Capture the cell that displays the provided text and extract its (X, Y) central coordinate. 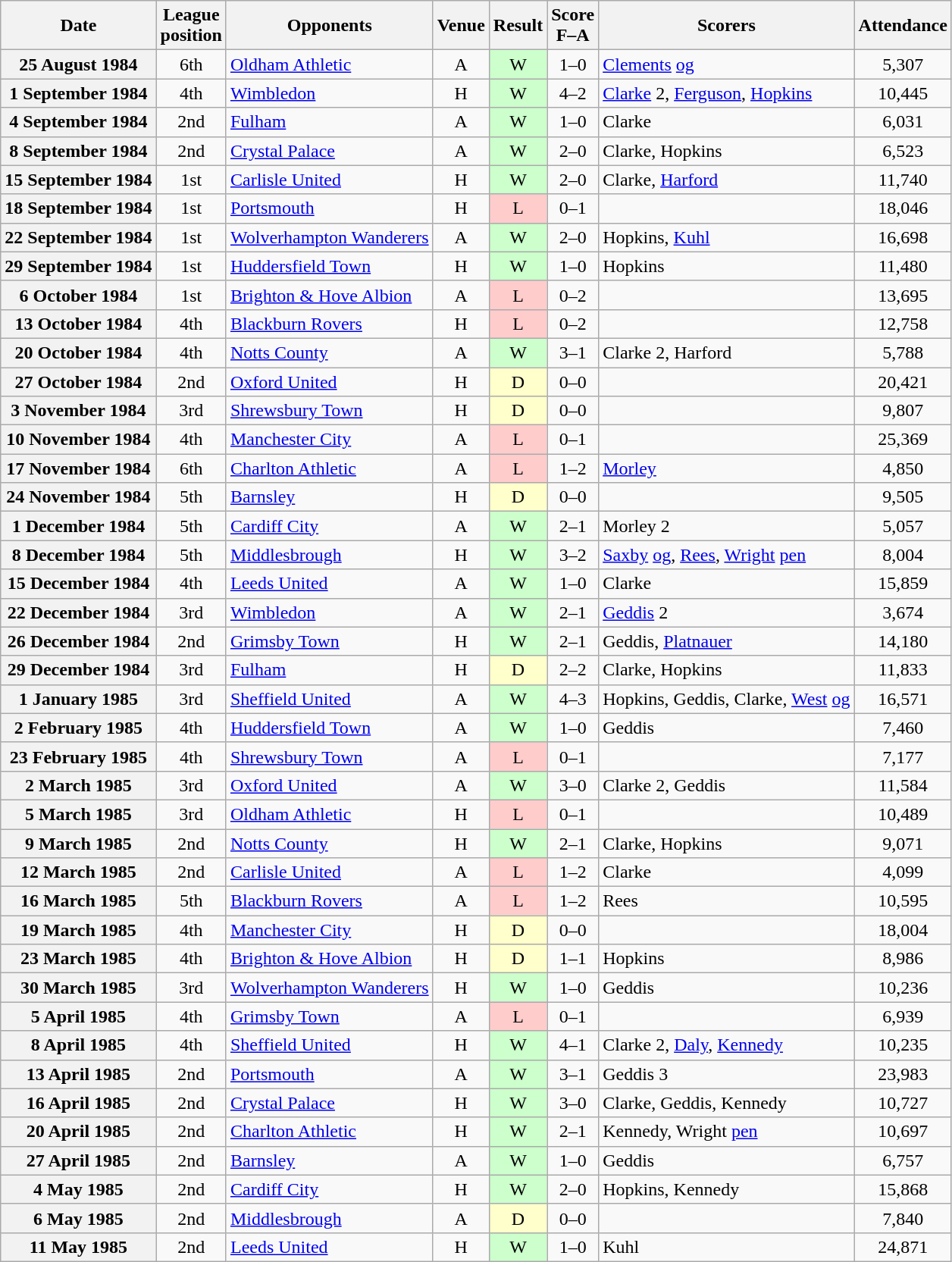
6 May 1985 (79, 1218)
30 March 1985 (79, 988)
8 April 1985 (79, 1045)
4–3 (573, 699)
13,695 (903, 295)
3 November 1984 (79, 411)
ScoreF–A (573, 26)
11,584 (903, 785)
Clements og (726, 64)
6,757 (903, 1160)
27 April 1985 (79, 1160)
29 December 1984 (79, 670)
7,177 (903, 756)
20 October 1984 (79, 352)
16 April 1985 (79, 1103)
15,859 (903, 584)
7,460 (903, 728)
Kuhl (726, 1247)
Clarke 2, Daly, Kennedy (726, 1045)
9 March 1985 (79, 844)
2–2 (573, 670)
6,939 (903, 1016)
4,850 (903, 468)
25 August 1984 (79, 64)
Morley (726, 468)
6 October 1984 (79, 295)
18,046 (903, 208)
4 September 1984 (79, 122)
10,697 (903, 1132)
26 December 1984 (79, 641)
Kennedy, Wright pen (726, 1132)
10,727 (903, 1103)
1–1 (573, 959)
7,840 (903, 1218)
4,099 (903, 872)
25,369 (903, 440)
Attendance (903, 26)
27 October 1984 (79, 381)
22 September 1984 (79, 237)
1 September 1984 (79, 93)
11,480 (903, 266)
4–1 (573, 1045)
2 February 1985 (79, 728)
24 November 1984 (79, 497)
5,307 (903, 64)
16,571 (903, 699)
18,004 (903, 930)
Clarke 2, Ferguson, Hopkins (726, 93)
Hopkins, Kuhl (726, 237)
Rees (726, 901)
3–2 (573, 555)
10,595 (903, 901)
12 March 1985 (79, 872)
12,758 (903, 324)
8,986 (903, 959)
Leagueposition (191, 26)
13 April 1985 (79, 1074)
10,235 (903, 1045)
Saxby og, Rees, Wright pen (726, 555)
23 March 1985 (79, 959)
20,421 (903, 381)
15 September 1984 (79, 180)
5 April 1985 (79, 1016)
4 May 1985 (79, 1189)
29 September 1984 (79, 266)
9,807 (903, 411)
23,983 (903, 1074)
5 March 1985 (79, 814)
15 December 1984 (79, 584)
2 March 1985 (79, 785)
1 January 1985 (79, 699)
9,505 (903, 497)
13 October 1984 (79, 324)
Date (79, 26)
16,698 (903, 237)
10,489 (903, 814)
16 March 1985 (79, 901)
11 May 1985 (79, 1247)
17 November 1984 (79, 468)
5,788 (903, 352)
Geddis 3 (726, 1074)
14,180 (903, 641)
Clarke, Geddis, Kennedy (726, 1103)
6,523 (903, 151)
Geddis 2 (726, 612)
Clarke, Harford (726, 180)
24,871 (903, 1247)
Geddis, Platnauer (726, 641)
8 December 1984 (79, 555)
6,031 (903, 122)
18 September 1984 (79, 208)
Hopkins, Geddis, Clarke, West og (726, 699)
3,674 (903, 612)
1 December 1984 (79, 526)
5,057 (903, 526)
Clarke 2, Harford (726, 352)
10,236 (903, 988)
10,445 (903, 93)
22 December 1984 (79, 612)
Clarke 2, Geddis (726, 785)
Hopkins, Kennedy (726, 1189)
19 March 1985 (79, 930)
15,868 (903, 1189)
Result (518, 26)
4–2 (573, 93)
Morley 2 (726, 526)
20 April 1985 (79, 1132)
8 September 1984 (79, 151)
23 February 1985 (79, 756)
Opponents (329, 26)
10 November 1984 (79, 440)
Scorers (726, 26)
Venue (461, 26)
9,071 (903, 844)
8,004 (903, 555)
11,833 (903, 670)
11,740 (903, 180)
